Pinpoint the cell where the given text exists, returning its (x, y) midpoint coordinate. 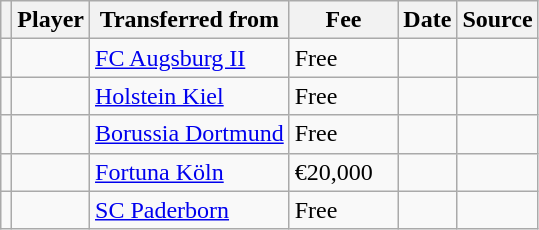
Borussia Dortmund (190, 134)
Source (498, 20)
Player (51, 20)
Transferred from (190, 20)
€20,000 (344, 172)
Date (428, 20)
FC Augsburg II (190, 58)
Fortuna Köln (190, 172)
Fee (344, 20)
Holstein Kiel (190, 96)
SC Paderborn (190, 210)
